Determine the [X, Y] coordinate at the center of the cell enclosing the given text.  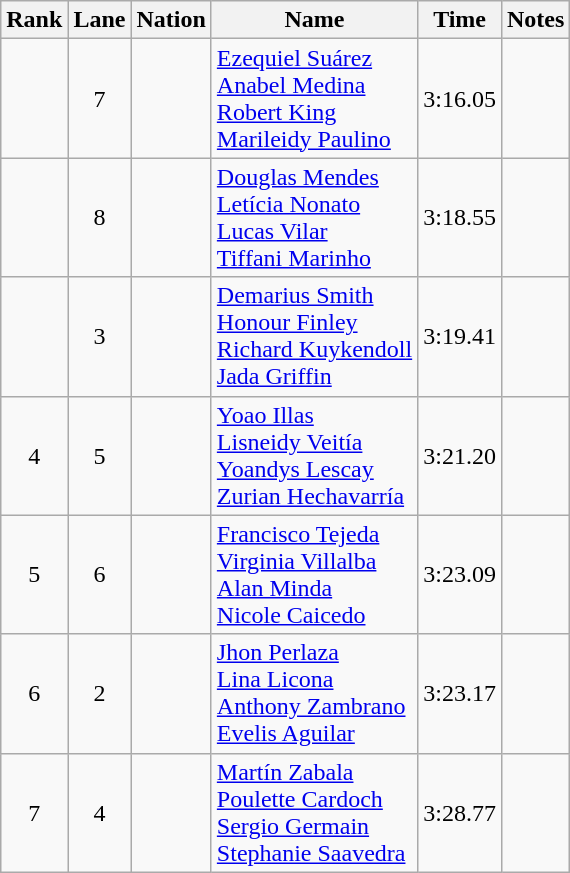
Time [460, 20]
Martín Zabala Poulette Cardoch Sergio Germain Stephanie Saavedra [314, 812]
3:23.17 [460, 694]
3:21.20 [460, 456]
3 [100, 336]
Francisco Tejeda Virginia Villalba Alan Minda Nicole Caicedo [314, 574]
Jhon PerlazaLina Licona Anthony Zambrano Evelis Aguilar [314, 694]
Douglas Mendes Letícia NonatoLucas Vilar Tiffani Marinho [314, 218]
Demarius Smith Honour FinleyRichard KuykendollJada Griffin [314, 336]
Ezequiel Suárez Anabel Medina Robert KingMarileidy Paulino [314, 98]
Notes [535, 20]
3:23.09 [460, 574]
Rank [34, 20]
8 [100, 218]
Yoao IllasLisneidy VeitíaYoandys Lescay Zurian Hechavarría [314, 456]
Name [314, 20]
Lane [100, 20]
2 [100, 694]
3:19.41 [460, 336]
Nation [171, 20]
3:16.05 [460, 98]
3:18.55 [460, 218]
3:28.77 [460, 812]
